Scan for the cell matching the given text and deliver its [x, y] coordinate at center. 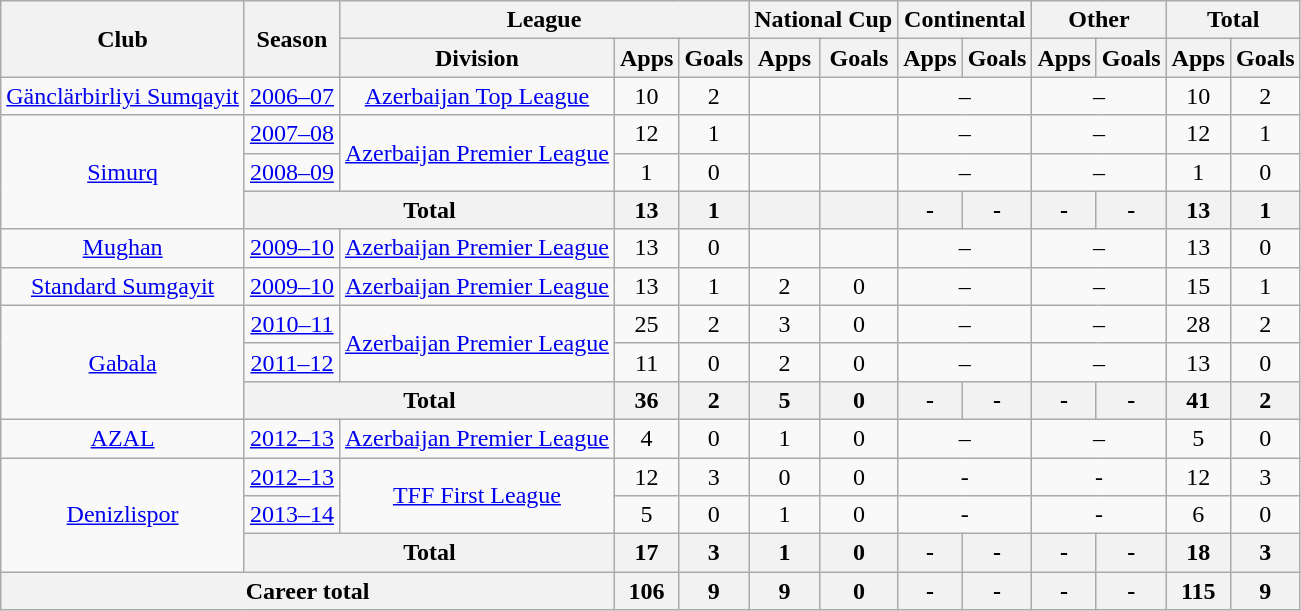
Club [123, 39]
Career total [308, 591]
National Cup [824, 20]
Standard Sumgayit [123, 286]
2007–08 [292, 134]
AZAL [123, 438]
18 [1198, 553]
Other [1099, 20]
Denizlispor [123, 515]
TFF First League [476, 496]
4 [646, 438]
36 [646, 400]
Season [292, 39]
Mughan [123, 248]
League [544, 20]
2011–12 [292, 362]
Simurq [123, 172]
11 [646, 362]
17 [646, 553]
Continental [965, 20]
41 [1198, 400]
115 [1198, 591]
2010–11 [292, 324]
25 [646, 324]
2008–09 [292, 172]
2013–14 [292, 515]
28 [1198, 324]
Gabala [123, 362]
Gänclärbirliyi Sumqayit [123, 96]
2006–07 [292, 96]
Division [476, 58]
6 [1198, 515]
15 [1198, 286]
106 [646, 591]
Azerbaijan Top League [476, 96]
